For the text-containing cell, return its midpoint in [x, y] coordinate format. 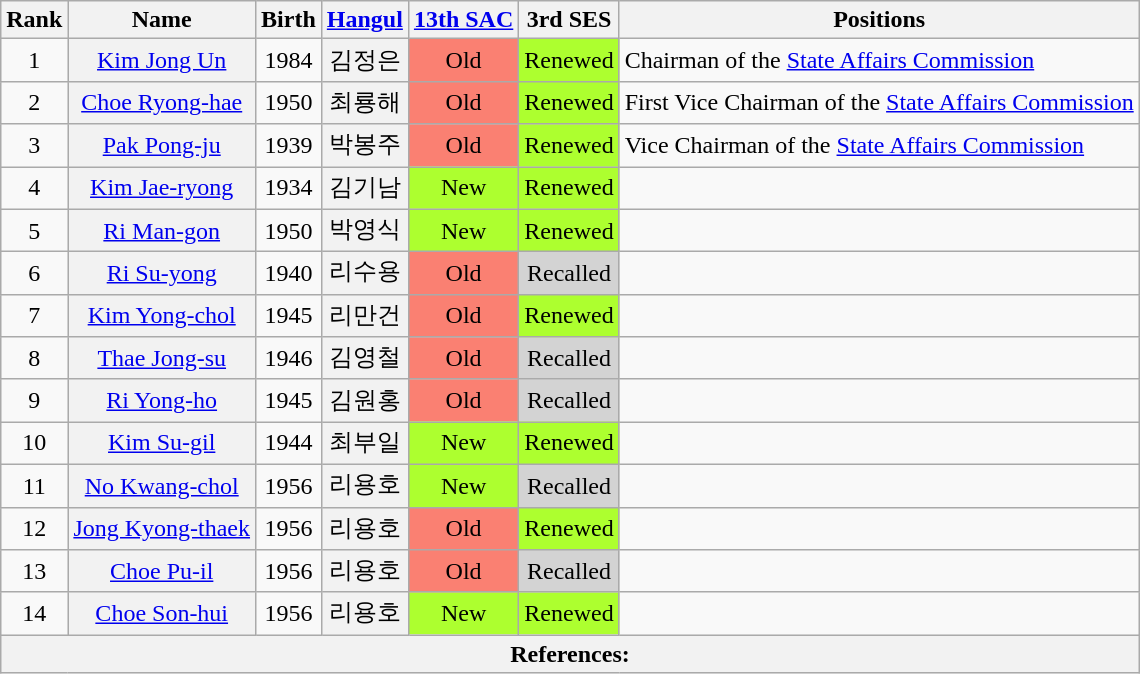
최룡해 [364, 102]
8 [34, 358]
No Kwang-chol [162, 486]
최부일 [364, 444]
4 [34, 188]
김기남 [364, 188]
리만건 [364, 316]
Kim Yong-chol [162, 316]
김정은 [364, 60]
Ri Yong-ho [162, 400]
6 [34, 274]
Vice Chairman of the State Affairs Commission [879, 146]
리수용 [364, 274]
박영식 [364, 230]
Thae Jong-su [162, 358]
Chairman of the State Affairs Commission [879, 60]
Choe Ryong-hae [162, 102]
9 [34, 400]
Jong Kyong-thaek [162, 528]
12 [34, 528]
박봉주 [364, 146]
2 [34, 102]
Name [162, 20]
3rd SES [569, 20]
Ri Su-yong [162, 274]
1944 [289, 444]
References: [570, 654]
1 [34, 60]
1939 [289, 146]
Ri Man-gon [162, 230]
3 [34, 146]
13 [34, 572]
Kim Jong Un [162, 60]
1934 [289, 188]
7 [34, 316]
Hangul [364, 20]
Kim Su-gil [162, 444]
1946 [289, 358]
Birth [289, 20]
Choe Pu-il [162, 572]
First Vice Chairman of the State Affairs Commission [879, 102]
Choe Son-hui [162, 614]
김영철 [364, 358]
11 [34, 486]
1984 [289, 60]
13th SAC [463, 20]
Kim Jae-ryong [162, 188]
1940 [289, 274]
Pak Pong-ju [162, 146]
5 [34, 230]
김원홍 [364, 400]
14 [34, 614]
Positions [879, 20]
Rank [34, 20]
10 [34, 444]
